Pinpoint the cell where the given text exists, returning its [x, y] midpoint coordinate. 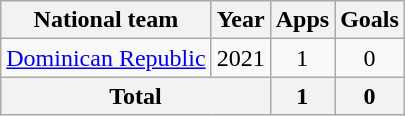
Apps [302, 20]
Total [136, 96]
Goals [370, 20]
National team [106, 20]
Dominican Republic [106, 58]
2021 [240, 58]
Year [240, 20]
